Provide the (x, y) coordinate of the cell's center where the given text is located.  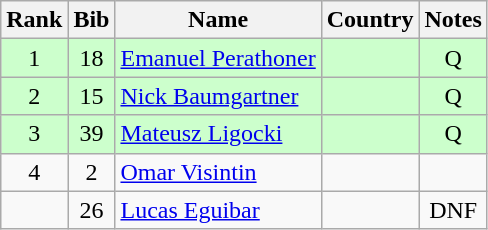
Rank (34, 20)
18 (92, 58)
3 (34, 134)
26 (92, 210)
1 (34, 58)
15 (92, 96)
Nick Baumgartner (218, 96)
Omar Visintin (218, 172)
Name (218, 20)
39 (92, 134)
Lucas Eguibar (218, 210)
Emanuel Perathoner (218, 58)
Notes (453, 20)
4 (34, 172)
Mateusz Ligocki (218, 134)
Bib (92, 20)
DNF (453, 210)
Country (370, 20)
